Find where the given text appears and provide that cell's center as (X, Y) coordinate. 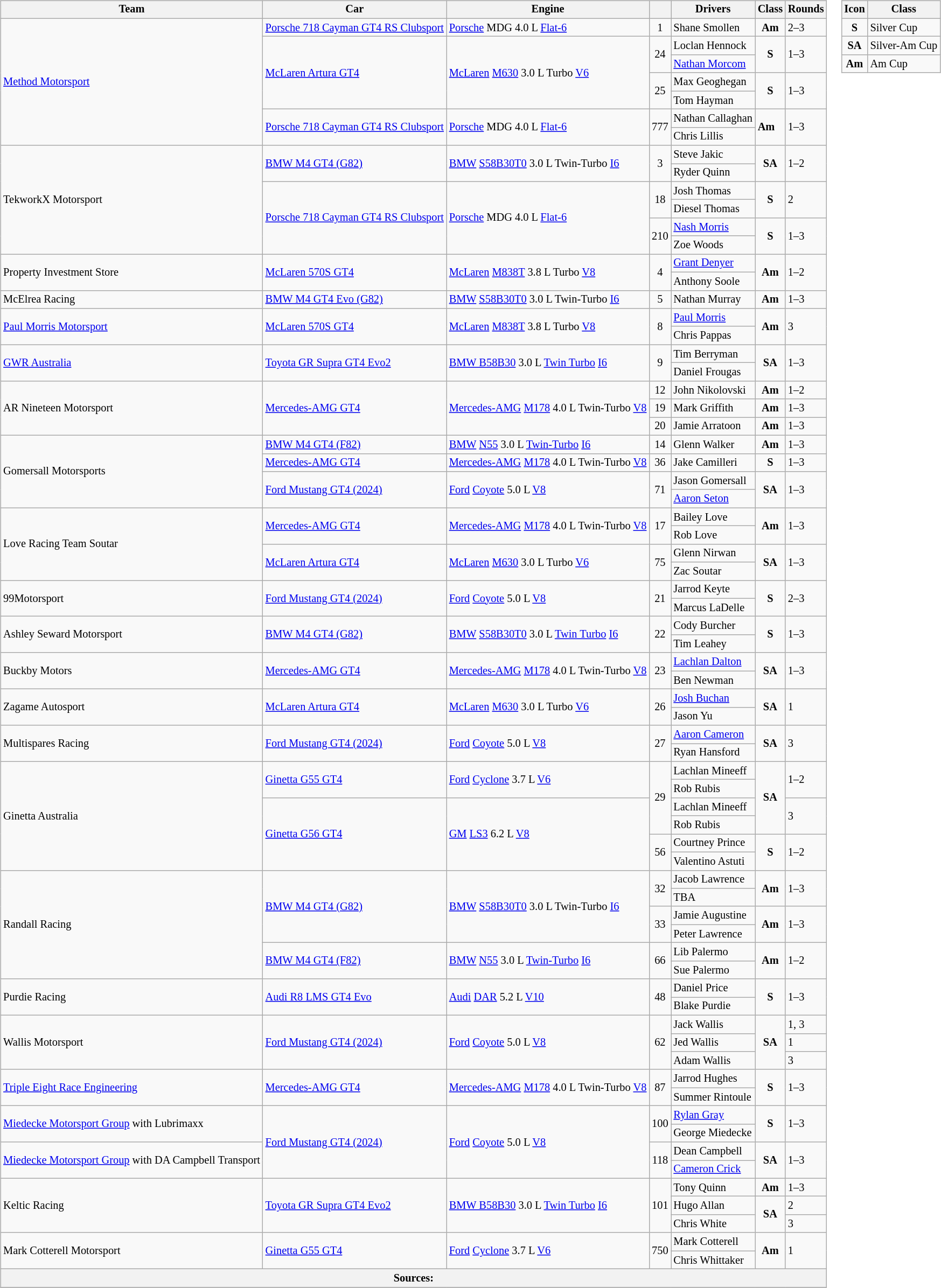
210 (660, 236)
Nash Morris (713, 227)
Josh Thomas (713, 191)
Rob Love (713, 535)
Tom Hayman (713, 100)
Mark Griffith (713, 408)
Chris Whittaker (713, 1260)
Dean Campbell (713, 1151)
Ashley Seward Motorsport (131, 634)
Icon (854, 10)
Chris Lillis (713, 136)
8 (660, 326)
100 (660, 1124)
Cody Burcher (713, 626)
Jacob Lawrence (713, 879)
Jamie Augustine (713, 915)
Method Motorsport (131, 82)
Zagame Autosport (131, 708)
Jed Wallis (713, 1042)
17 (660, 526)
Audi R8 LMS GT4 Evo (354, 997)
Rylan Gray (713, 1115)
Rounds (806, 10)
66 (660, 961)
Cameron Crick (713, 1170)
101 (660, 1205)
Ginetta G56 GT4 (354, 835)
Josh Buchan (713, 698)
87 (660, 1088)
Peter Lawrence (713, 934)
Summer Rintoule (713, 1097)
BMW M4 GT4 Evo (G82) (354, 299)
62 (660, 1042)
Buckby Motors (131, 671)
56 (660, 852)
Am Cup (904, 64)
Triple Eight Race Engineering (131, 1088)
Ginetta Australia (131, 816)
Silver-Am Cup (904, 46)
Drivers (713, 10)
Nathan Murray (713, 299)
Purdie Racing (131, 997)
Glenn Nirwan (713, 553)
33 (660, 924)
Miedecke Motorsport Group with DA Campbell Transport (131, 1160)
Sources: (414, 1278)
777 (660, 127)
Ben Newman (713, 680)
Ryder Quinn (713, 173)
Silver Cup (904, 27)
Jake Camilleri (713, 463)
Jarrod Hughes (713, 1079)
TekworkX Motorsport (131, 200)
TBA (713, 898)
Tony Quinn (713, 1187)
Daniel Frougas (713, 372)
Chris Pappas (713, 335)
Property Investment Store (131, 272)
Courtney Prince (713, 843)
Sue Palermo (713, 970)
Audi DAR 5.2 L V10 (548, 997)
29 (660, 798)
Adam Wallis (713, 1061)
26 (660, 708)
12 (660, 390)
Marcus LaDelle (713, 607)
McElrea Racing (131, 299)
BMW S58B30T0 3.0 L Twin Turbo I6 (548, 634)
Anthony Soole (713, 281)
Jack Wallis (713, 1024)
Jamie Arratoon (713, 426)
Hugo Allan (713, 1206)
71 (660, 490)
Zac Soutar (713, 571)
Grant Denyer (713, 263)
23 (660, 671)
25 (660, 90)
Multispares Racing (131, 743)
Zoe Woods (713, 245)
Nathan Morcom (713, 64)
Team (131, 10)
Jason Yu (713, 716)
Jarrod Keyte (713, 590)
Jason Gomersall (713, 481)
Tim Leahey (713, 644)
Loclan Hennock (713, 46)
36 (660, 463)
Shane Smollen (713, 27)
Aaron Cameron (713, 734)
1, 3 (806, 1024)
21 (660, 599)
99Motorsport (131, 599)
Glenn Walker (713, 444)
Love Racing Team Soutar (131, 544)
Randall Racing (131, 925)
Chris White (713, 1224)
32 (660, 888)
Car (354, 10)
18 (660, 199)
Tim Berryman (713, 354)
Mark Cotterell Motorsport (131, 1250)
Wallis Motorsport (131, 1042)
9 (660, 363)
24 (660, 55)
GWR Australia (131, 363)
AR Nineteen Motorsport (131, 408)
Lib Palermo (713, 952)
Valentino Astuti (713, 861)
Ryan Hansford (713, 753)
Aaron Seton (713, 499)
John Nikolovski (713, 390)
Nathan Callaghan (713, 118)
5 (660, 299)
4 (660, 272)
Miedecke Motorsport Group with Lubrimaxx (131, 1124)
Keltic Racing (131, 1205)
Paul Morris Motorsport (131, 326)
Engine (548, 10)
Daniel Price (713, 988)
Max Geoghegan (713, 82)
75 (660, 562)
GM LS3 6.2 L V8 (548, 835)
Steve Jakic (713, 155)
Paul Morris (713, 318)
19 (660, 408)
George Miedecke (713, 1133)
Blake Purdie (713, 1006)
22 (660, 634)
Mark Cotterell (713, 1242)
14 (660, 444)
Bailey Love (713, 517)
Lachlan Dalton (713, 662)
48 (660, 997)
Diesel Thomas (713, 209)
Gomersall Motorsports (131, 472)
20 (660, 426)
118 (660, 1160)
27 (660, 743)
750 (660, 1250)
